Identify which cell holds the provided text, then report its [X, Y] central coordinate. 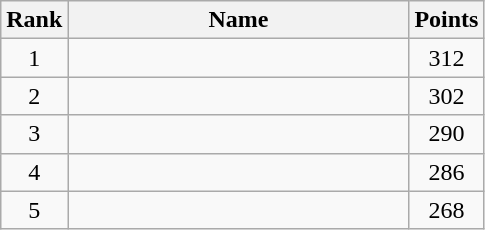
4 [34, 172]
Points [446, 20]
Rank [34, 20]
290 [446, 134]
1 [34, 58]
302 [446, 96]
5 [34, 210]
2 [34, 96]
Name [238, 20]
312 [446, 58]
286 [446, 172]
268 [446, 210]
3 [34, 134]
